Detect which cell encompasses the target text, then output its [X, Y] center coordinate. 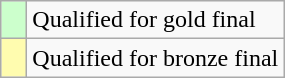
Qualified for bronze final [156, 58]
Qualified for gold final [156, 20]
